Find where the given text appears and provide that cell's center as [X, Y] coordinate. 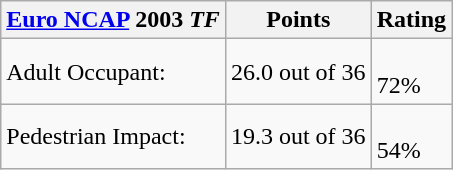
Points [298, 20]
54% [411, 136]
19.3 out of 36 [298, 136]
Euro NCAP 2003 TF [114, 20]
Rating [411, 20]
26.0 out of 36 [298, 72]
72% [411, 72]
Adult Occupant: [114, 72]
Pedestrian Impact: [114, 136]
